Pinpoint the cell where the given text exists, returning its [X, Y] midpoint coordinate. 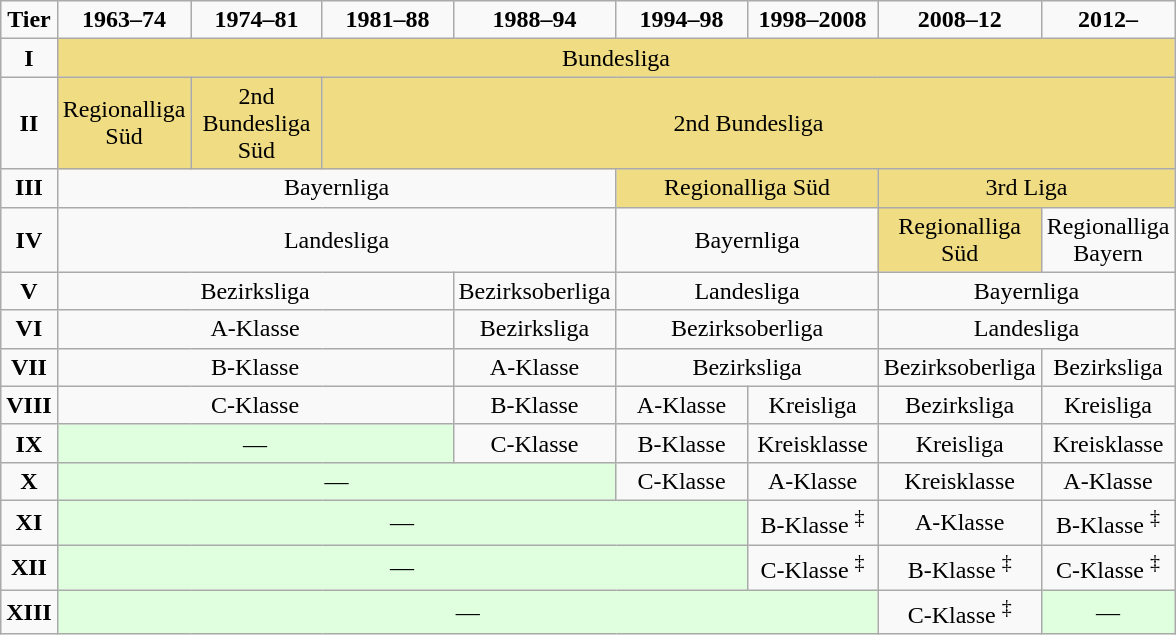
3rd Liga [1026, 188]
IX [29, 443]
1974–81 [256, 20]
1963–74 [124, 20]
V [29, 291]
I [29, 58]
Tier [29, 20]
2nd Bundesliga [748, 123]
XI [29, 522]
1994–98 [682, 20]
II [29, 123]
1981–88 [388, 20]
1988–94 [534, 20]
VII [29, 367]
Bundesliga [616, 58]
VI [29, 329]
IV [29, 240]
2012– [1108, 20]
1998–2008 [812, 20]
Regionalliga Bayern [1108, 240]
VIII [29, 405]
III [29, 188]
2nd Bundesliga Süd [256, 123]
X [29, 481]
XII [29, 568]
2008–12 [960, 20]
XIII [29, 612]
